Locate the cell with the specified text and output its [X, Y] center coordinate. 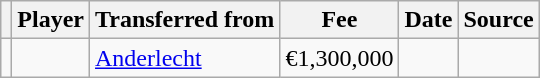
Anderlecht [185, 58]
Fee [340, 20]
Source [498, 20]
Date [428, 20]
Player [51, 20]
Transferred from [185, 20]
€1,300,000 [340, 58]
